For the text-containing cell, return its midpoint in (x, y) coordinate format. 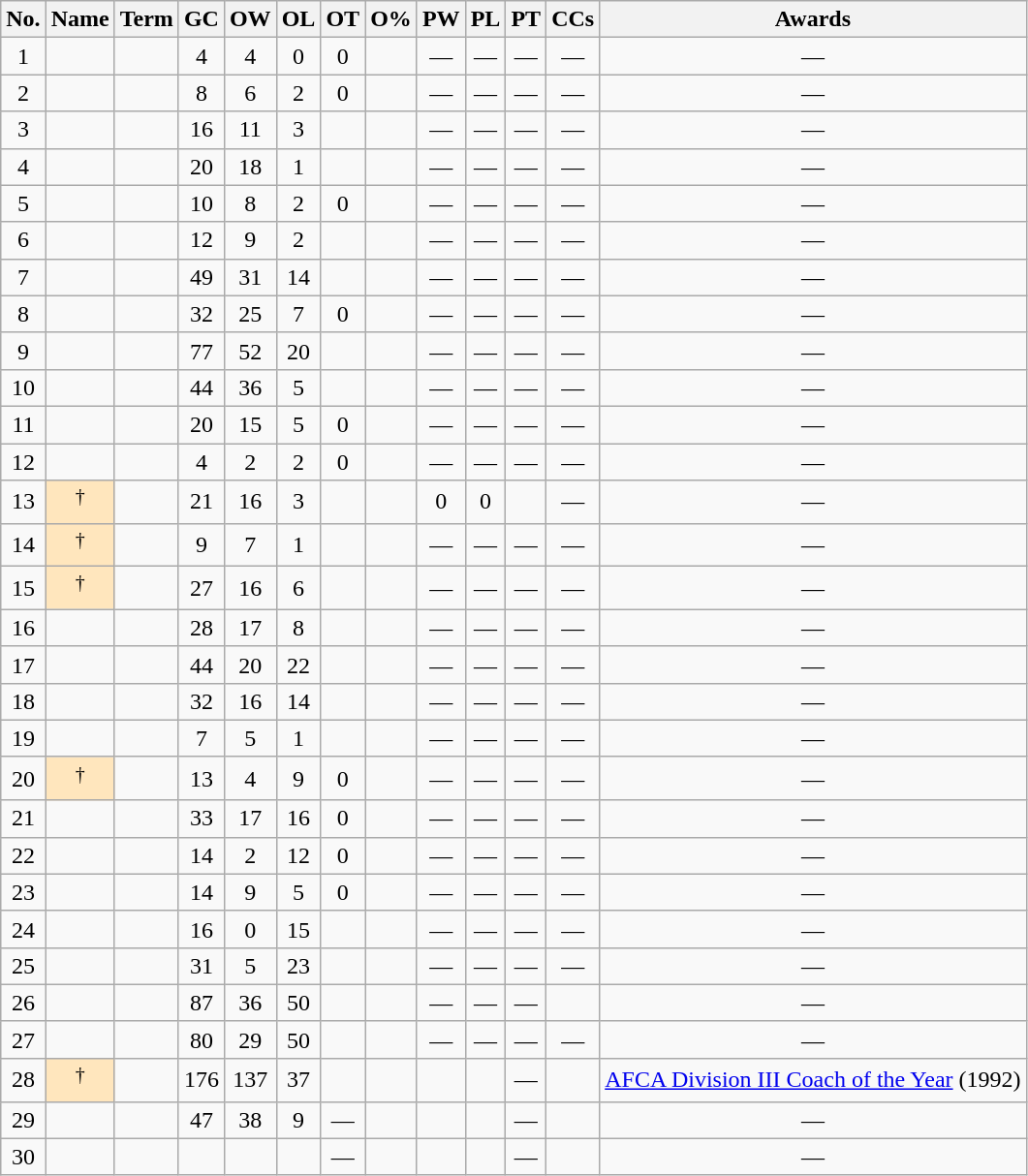
30 (23, 1157)
No. (23, 19)
OT (343, 19)
87 (202, 1003)
OW (250, 19)
80 (202, 1039)
37 (298, 1079)
52 (250, 351)
OL (298, 19)
Awards (813, 19)
GC (202, 19)
176 (202, 1079)
O% (391, 19)
Term (146, 19)
137 (250, 1079)
AFCA Division III Coach of the Year (1992) (813, 1079)
26 (23, 1003)
49 (202, 277)
Name (79, 19)
PW (441, 19)
24 (23, 929)
CCs (574, 19)
47 (202, 1120)
38 (250, 1120)
PT (526, 19)
PL (485, 19)
19 (23, 738)
77 (202, 351)
33 (202, 819)
